Find where the given text appears and provide that cell's center as [x, y] coordinate. 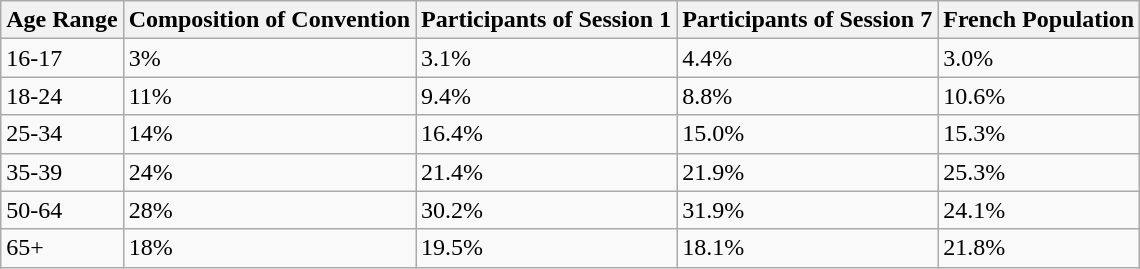
9.4% [546, 96]
25-34 [62, 134]
24% [269, 172]
Participants of Session 1 [546, 20]
65+ [62, 248]
18.1% [808, 248]
21.4% [546, 172]
4.4% [808, 58]
Composition of Convention [269, 20]
3.1% [546, 58]
3% [269, 58]
21.8% [1039, 248]
3.0% [1039, 58]
8.8% [808, 96]
50-64 [62, 210]
Age Range [62, 20]
28% [269, 210]
31.9% [808, 210]
11% [269, 96]
24.1% [1039, 210]
Participants of Session 7 [808, 20]
18-24 [62, 96]
16-17 [62, 58]
21.9% [808, 172]
15.0% [808, 134]
35-39 [62, 172]
14% [269, 134]
25.3% [1039, 172]
18% [269, 248]
30.2% [546, 210]
19.5% [546, 248]
French Population [1039, 20]
15.3% [1039, 134]
16.4% [546, 134]
10.6% [1039, 96]
